Locate the cell with the specified text and output its [x, y] center coordinate. 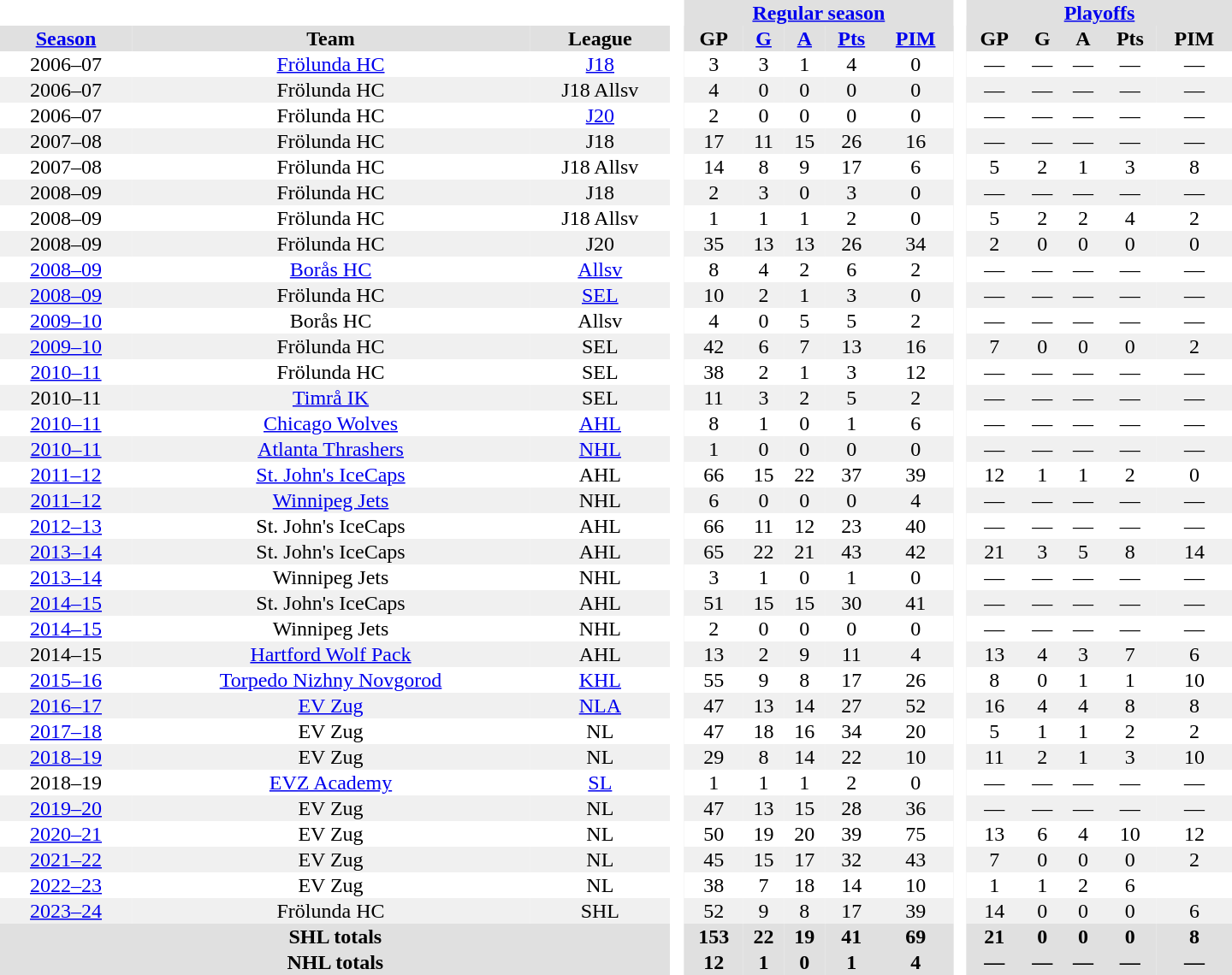
29 [714, 757]
KHL [601, 680]
30 [851, 603]
27 [851, 706]
2020–21 [66, 834]
Atlanta Thrashers [330, 449]
28 [851, 808]
2012–13 [66, 526]
2017–18 [66, 731]
NHL totals [335, 962]
2021–22 [66, 860]
35 [714, 244]
League [601, 38]
2022–23 [66, 885]
Regular season [819, 13]
40 [915, 526]
2015–16 [66, 680]
45 [714, 860]
69 [915, 937]
32 [851, 860]
EVZ Academy [330, 783]
2019–20 [66, 808]
153 [714, 937]
Season [66, 38]
NLA [601, 706]
Hartford Wolf Pack [330, 654]
SHL [601, 911]
23 [851, 526]
37 [851, 475]
Playoffs [1099, 13]
2016–17 [66, 706]
Torpedo Nizhny Novgorod [330, 680]
36 [915, 808]
Timrå IK [330, 398]
55 [714, 680]
2023–24 [66, 911]
65 [714, 552]
50 [714, 834]
SHL totals [335, 937]
Team [330, 38]
51 [714, 603]
75 [915, 834]
SL [601, 783]
Chicago Wolves [330, 423]
